Capture the cell that displays the provided text and extract its [X, Y] central coordinate. 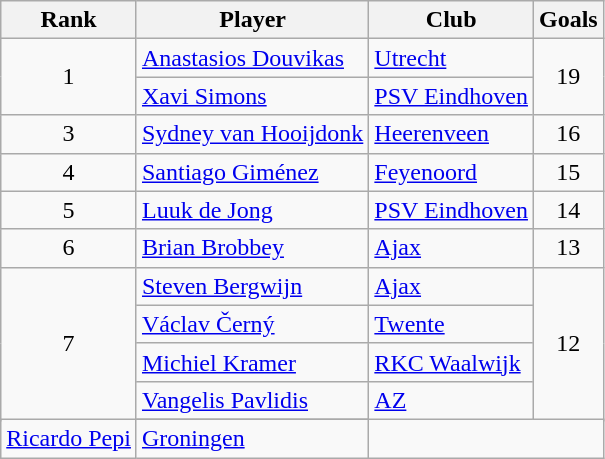
Heerenveen [452, 134]
Player [252, 20]
13 [568, 248]
Ricardo Pepi [69, 438]
16 [568, 134]
Anastasios Douvikas [252, 58]
5 [69, 210]
1 [69, 77]
Václav Černý [252, 324]
Luuk de Jong [252, 210]
Feyenoord [452, 172]
Xavi Simons [252, 96]
19 [568, 77]
Michiel Kramer [252, 362]
Santiago Giménez [252, 172]
4 [69, 172]
Club [452, 20]
AZ [452, 400]
Goals [568, 20]
Sydney van Hooijdonk [252, 134]
Twente [452, 324]
Vangelis Pavlidis [252, 400]
6 [69, 248]
14 [568, 210]
12 [568, 343]
7 [69, 343]
Rank [69, 20]
Brian Brobbey [252, 248]
3 [69, 134]
Utrecht [452, 58]
15 [568, 172]
Groningen [252, 438]
Steven Bergwijn [252, 286]
RKC Waalwijk [452, 362]
